Detect which cell encompasses the target text, then output its [x, y] center coordinate. 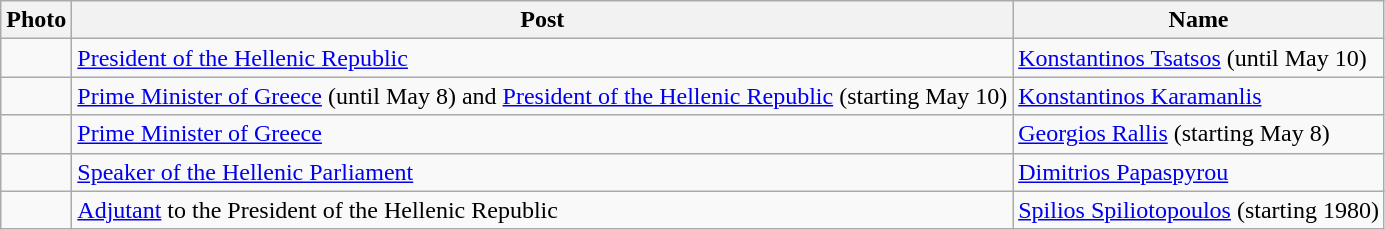
Dimitrios Papaspyrou [1199, 172]
Spilios Spiliotopoulos (starting 1980) [1199, 210]
President of the Hellenic Republic [542, 58]
Prime Minister of Greece [542, 134]
Konstantinos Tsatsos (until May 10) [1199, 58]
Georgios Rallis (starting May 8) [1199, 134]
Post [542, 20]
Name [1199, 20]
Konstantinos Karamanlis [1199, 96]
Photo [36, 20]
Prime Minister of Greece (until May 8) and President of the Hellenic Republic (starting May 10) [542, 96]
Speaker of the Hellenic Parliament [542, 172]
Adjutant to the President of the Hellenic Republic [542, 210]
